Search for the cell housing the specified text and yield its [x, y] center coordinate. 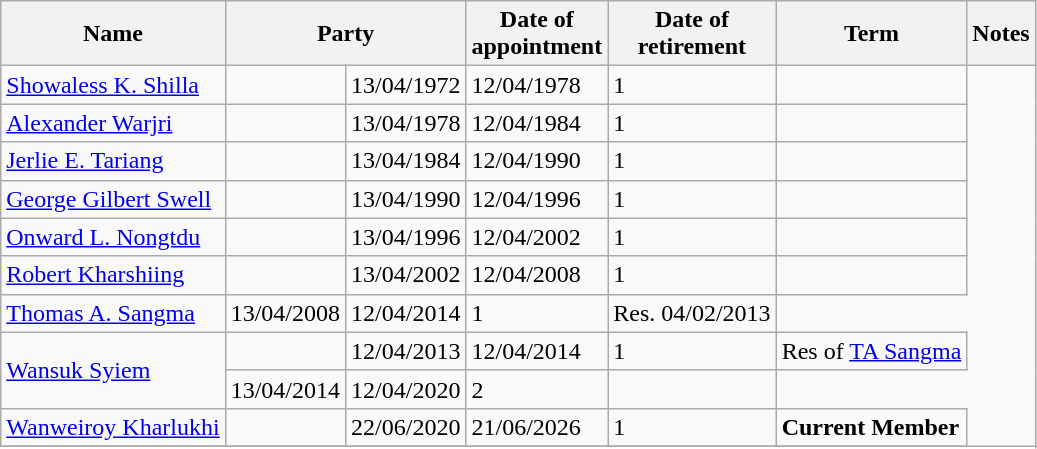
Party [346, 34]
12/04/2013 [406, 351]
Showaless K. Shilla [113, 85]
Res of TA Sangma [872, 351]
13/04/1996 [406, 237]
Date ofappointment [537, 34]
Notes [1001, 34]
12/04/2008 [537, 275]
21/06/2026 [537, 427]
Current Member [872, 427]
2 [537, 389]
George Gilbert Swell [113, 199]
12/04/2002 [537, 237]
13/04/2014 [285, 389]
13/04/2008 [285, 313]
Name [113, 34]
Wansuk Syiem [113, 370]
22/06/2020 [406, 427]
Wanweiroy Kharlukhi [113, 427]
13/04/2002 [406, 275]
13/04/1984 [406, 161]
Jerlie E. Tariang [113, 161]
Term [872, 34]
13/04/1978 [406, 123]
12/04/1978 [537, 85]
12/04/1984 [537, 123]
12/04/1990 [537, 161]
Res. 04/02/2013 [692, 313]
12/04/2020 [406, 389]
Alexander Warjri [113, 123]
12/04/1996 [537, 199]
Date ofretirement [692, 34]
13/04/1990 [406, 199]
Thomas A. Sangma [113, 313]
13/04/1972 [406, 85]
Onward L. Nongtdu [113, 237]
Robert Kharshiing [113, 275]
